Pinpoint the cell where the given text exists, returning its (X, Y) midpoint coordinate. 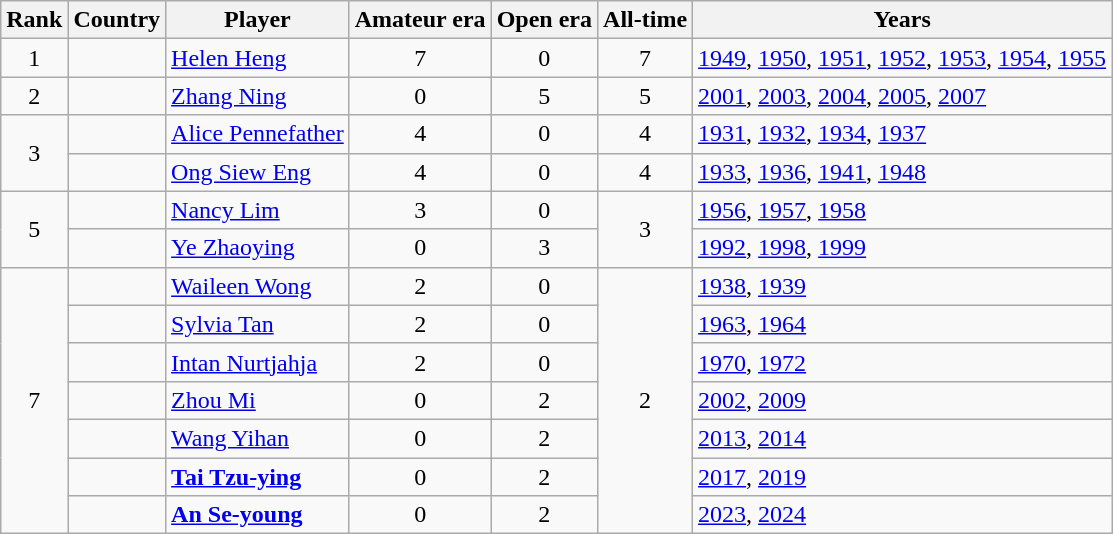
Years (902, 20)
1970, 1972 (902, 362)
Country (117, 20)
1931, 1932, 1934, 1937 (902, 134)
All-time (646, 20)
Helen Heng (258, 58)
Ong Siew Eng (258, 172)
Nancy Lim (258, 210)
Amateur era (420, 20)
1956, 1957, 1958 (902, 210)
1949, 1950, 1951, 1952, 1953, 1954, 1955 (902, 58)
Intan Nurtjahja (258, 362)
Waileen Wong (258, 286)
1 (34, 58)
Alice Pennefather (258, 134)
Rank (34, 20)
An Se-young (258, 515)
2013, 2014 (902, 438)
1963, 1964 (902, 324)
Zhang Ning (258, 96)
1938, 1939 (902, 286)
Open era (544, 20)
2002, 2009 (902, 400)
1992, 1998, 1999 (902, 248)
Sylvia Tan (258, 324)
Tai Tzu-ying (258, 477)
1933, 1936, 1941, 1948 (902, 172)
2017, 2019 (902, 477)
Wang Yihan (258, 438)
Zhou Mi (258, 400)
Ye Zhaoying (258, 248)
2001, 2003, 2004, 2005, 2007 (902, 96)
Player (258, 20)
2023, 2024 (902, 515)
